Locate the cell with the specified text and output its (x, y) center coordinate. 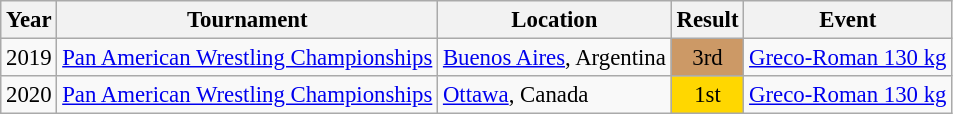
Location (555, 20)
Ottawa, Canada (555, 95)
3rd (708, 58)
Buenos Aires, Argentina (555, 58)
2019 (29, 58)
1st (708, 95)
2020 (29, 95)
Tournament (248, 20)
Event (848, 20)
Result (708, 20)
Year (29, 20)
